Scan for the cell matching the given text and deliver its [X, Y] coordinate at center. 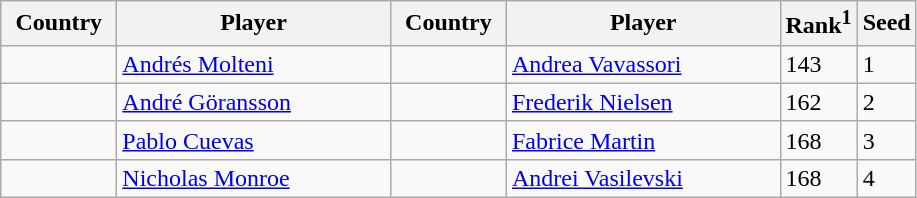
2 [886, 102]
1 [886, 64]
Rank1 [818, 24]
Fabrice Martin [643, 140]
André Göransson [254, 102]
Nicholas Monroe [254, 178]
4 [886, 178]
Seed [886, 24]
Pablo Cuevas [254, 140]
Frederik Nielsen [643, 102]
3 [886, 140]
Andrea Vavassori [643, 64]
143 [818, 64]
Andrés Molteni [254, 64]
162 [818, 102]
Andrei Vasilevski [643, 178]
